Pinpoint the cell where the given text exists, returning its (x, y) midpoint coordinate. 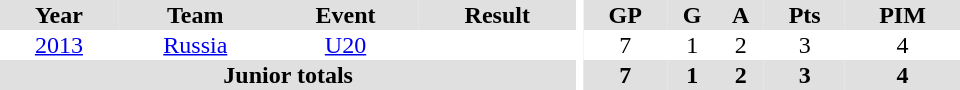
G (692, 15)
U20 (346, 45)
PIM (902, 15)
Russia (196, 45)
Result (497, 15)
Pts (804, 15)
Year (59, 15)
Team (196, 15)
A (740, 15)
Event (346, 15)
GP (625, 15)
Junior totals (288, 75)
2013 (59, 45)
